Detect which cell encompasses the target text, then output its (X, Y) center coordinate. 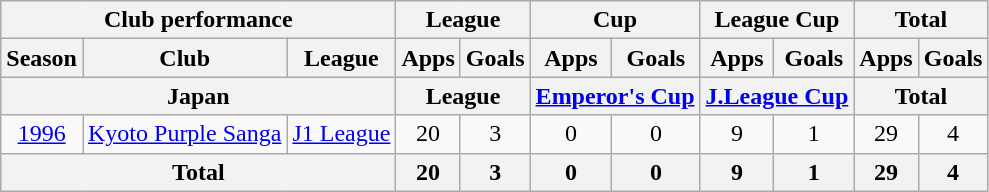
J1 League (342, 134)
J.League Cup (777, 96)
Kyoto Purple Sanga (184, 134)
1996 (42, 134)
League Cup (777, 20)
Club (184, 58)
Club performance (198, 20)
Japan (198, 96)
Emperor's Cup (615, 96)
Cup (615, 20)
Season (42, 58)
